Determine the (x, y) coordinate at the center of the cell enclosing the given text.  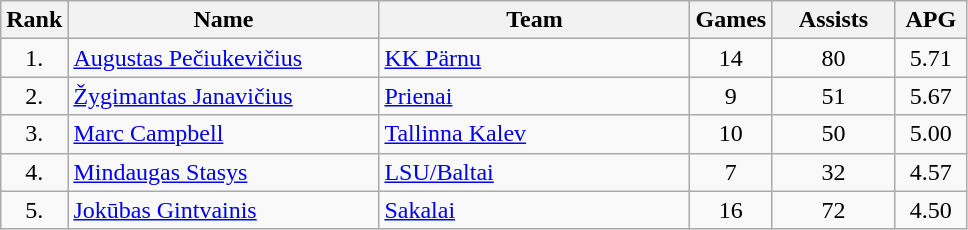
Prienai (534, 96)
Jokūbas Gintvainis (224, 210)
14 (731, 58)
Marc Campbell (224, 134)
3. (34, 134)
5.71 (930, 58)
50 (834, 134)
10 (731, 134)
5. (34, 210)
80 (834, 58)
Mindaugas Stasys (224, 172)
9 (731, 96)
Sakalai (534, 210)
Team (534, 20)
7 (731, 172)
2. (34, 96)
Augustas Pečiukevičius (224, 58)
APG (930, 20)
Žygimantas Janavičius (224, 96)
4.50 (930, 210)
72 (834, 210)
16 (731, 210)
Tallinna Kalev (534, 134)
1. (34, 58)
Rank (34, 20)
32 (834, 172)
LSU/Baltai (534, 172)
4.57 (930, 172)
4. (34, 172)
Assists (834, 20)
Games (731, 20)
5.00 (930, 134)
5.67 (930, 96)
Name (224, 20)
KK Pärnu (534, 58)
51 (834, 96)
